Capture the cell that displays the provided text and extract its (x, y) central coordinate. 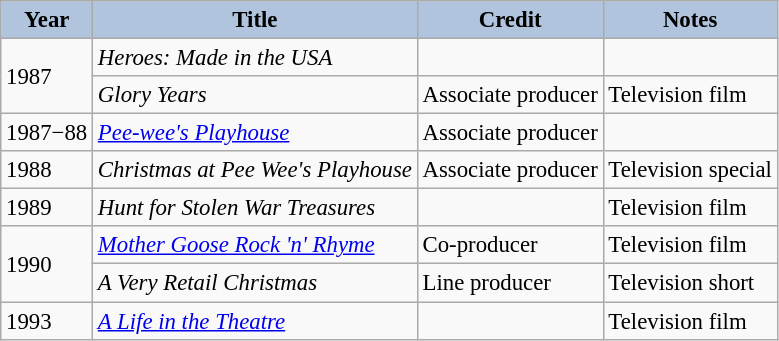
Heroes: Made in the USA (256, 58)
Pee-wee's Playhouse (256, 133)
Television special (690, 170)
Glory Years (256, 95)
1988 (47, 170)
1987 (47, 76)
1993 (47, 321)
Year (47, 20)
1987−88 (47, 133)
Mother Goose Rock 'n' Rhyme (256, 245)
Christmas at Pee Wee's Playhouse (256, 170)
A Very Retail Christmas (256, 283)
1989 (47, 208)
Credit (510, 20)
Television short (690, 283)
Co-producer (510, 245)
Title (256, 20)
A Life in the Theatre (256, 321)
Line producer (510, 283)
Notes (690, 20)
1990 (47, 264)
Hunt for Stolen War Treasures (256, 208)
